Locate the cell with the specified text and output its (x, y) center coordinate. 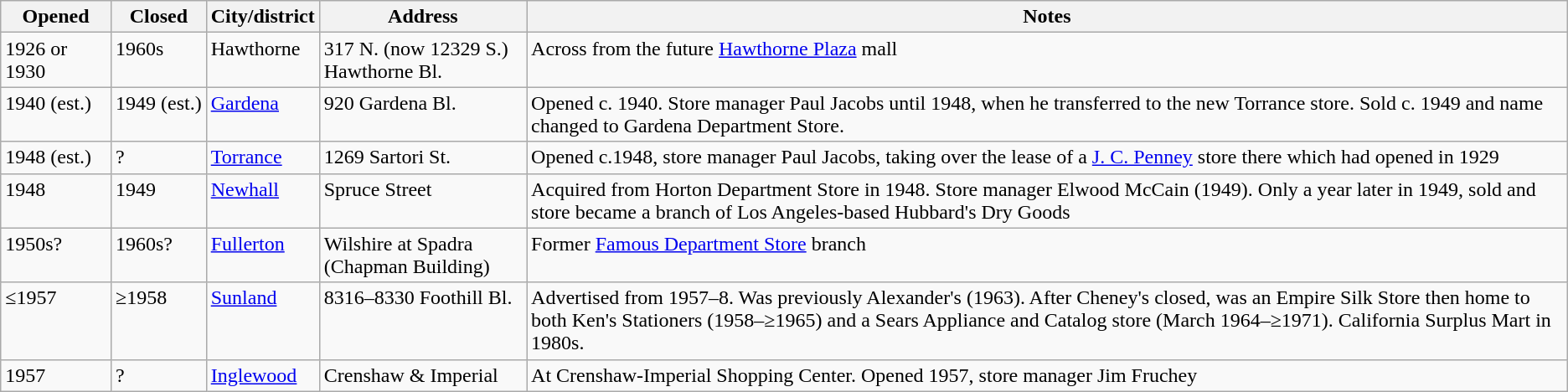
1269 Sartori St. (422, 157)
1926 or1930 (56, 60)
Opened c.1948, store manager Paul Jacobs, taking over the lease of a J. C. Penney store there which had opened in 1929 (1047, 157)
Address (422, 17)
Sunland (263, 321)
Crenshaw & Imperial (422, 375)
920 Gardena Bl. (422, 114)
1940 (est.) (56, 114)
Newhall (263, 201)
1950s? (56, 255)
Torrance (263, 157)
Gardena (263, 114)
317 N. (now 12329 S.) Hawthorne Bl. (422, 60)
1957 (56, 375)
Inglewood (263, 375)
1960s (158, 60)
Opened (56, 17)
Former Famous Department Store branch (1047, 255)
Spruce Street (422, 201)
≤1957 (56, 321)
≥1958 (158, 321)
1948 (56, 201)
City/district (263, 17)
Wilshire at Spadra (Chapman Building) (422, 255)
1948 (est.) (56, 157)
Notes (1047, 17)
1949 (158, 201)
8316–8330 Foothill Bl. (422, 321)
Closed (158, 17)
Across from the future Hawthorne Plaza mall (1047, 60)
At Crenshaw-Imperial Shopping Center. Opened 1957, store manager Jim Fruchey (1047, 375)
1949 (est.) (158, 114)
Hawthorne (263, 60)
1960s? (158, 255)
Fullerton (263, 255)
